Scan for the cell matching the given text and deliver its [x, y] coordinate at center. 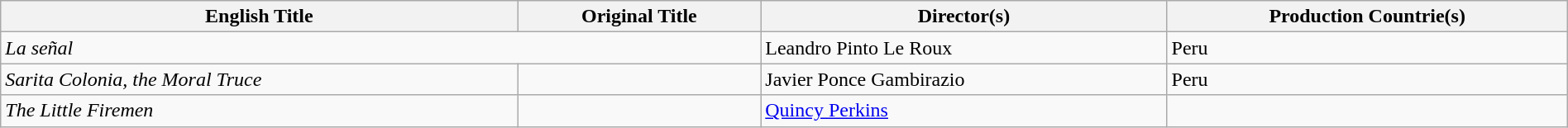
La señal [380, 48]
English Title [260, 17]
Original Title [639, 17]
The Little Firemen [260, 111]
Javier Ponce Gambirazio [964, 79]
Quincy Perkins [964, 111]
Production Countrie(s) [1367, 17]
Director(s) [964, 17]
Sarita Colonia, the Moral Truce [260, 79]
Leandro Pinto Le Roux [964, 48]
